Output the (X, Y) coordinate of the center of the cell containing the given text.  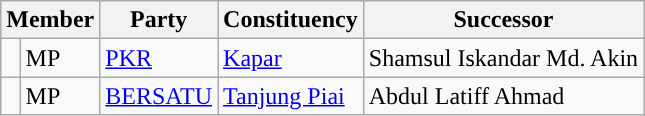
Kapar (291, 58)
Abdul Latiff Ahmad (503, 96)
BERSATU (159, 96)
Tanjung Piai (291, 96)
Successor (503, 20)
Constituency (291, 20)
PKR (159, 58)
Member (50, 20)
Party (159, 20)
Shamsul Iskandar Md. Akin (503, 58)
